Detect which cell encompasses the target text, then output its [X, Y] center coordinate. 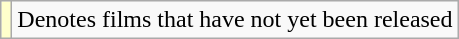
Denotes films that have not yet been released [235, 20]
